Identify which cell holds the provided text, then report its [x, y] central coordinate. 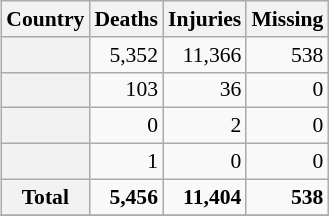
Injuries [204, 19]
2 [204, 126]
11,366 [204, 54]
Country [45, 19]
36 [204, 90]
1 [126, 161]
103 [126, 90]
Total [45, 197]
Missing [287, 19]
Deaths [126, 19]
11,404 [204, 197]
5,352 [126, 54]
5,456 [126, 197]
